Provide the [X, Y] coordinate of the cell's center where the given text is located.  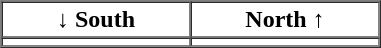
↓ South [96, 20]
North ↑ [284, 20]
